Locate the cell with the specified text and output its (x, y) center coordinate. 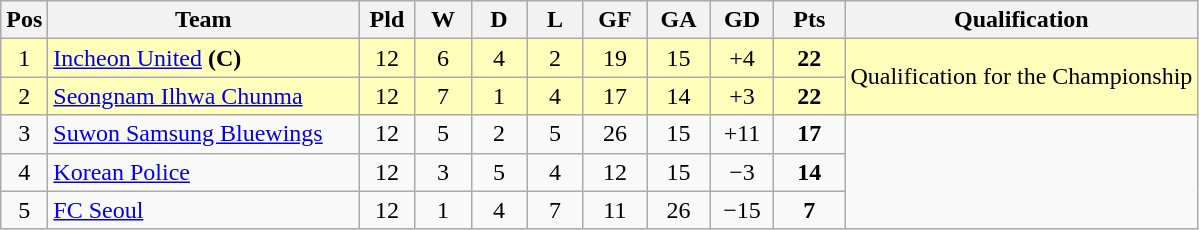
6 (443, 58)
L (555, 20)
Pos (24, 20)
+3 (742, 96)
Incheon United (C) (204, 58)
GD (742, 20)
GA (679, 20)
Suwon Samsung Bluewings (204, 134)
Qualification for the Championship (1022, 77)
−3 (742, 172)
19 (615, 58)
11 (615, 210)
Qualification (1022, 20)
FC Seoul (204, 210)
Seongnam Ilhwa Chunma (204, 96)
W (443, 20)
Pld (387, 20)
−15 (742, 210)
D (499, 20)
Team (204, 20)
+11 (742, 134)
GF (615, 20)
+4 (742, 58)
Korean Police (204, 172)
Pts (810, 20)
